Return (x, y) of the center of cell containing provided text 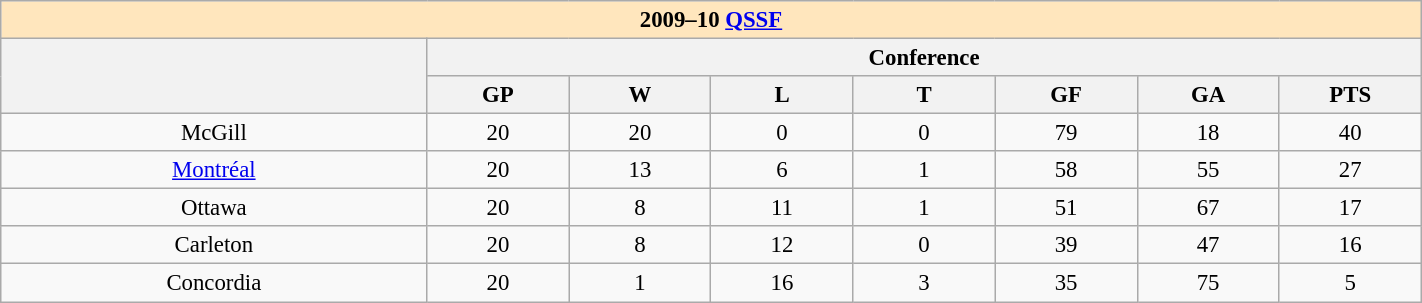
58 (1066, 170)
75 (1208, 283)
McGill (214, 133)
17 (1350, 208)
L (782, 95)
PTS (1350, 95)
2009–10 QSSF (711, 20)
GA (1208, 95)
39 (1066, 245)
35 (1066, 283)
11 (782, 208)
18 (1208, 133)
51 (1066, 208)
Conference (924, 58)
Concordia (214, 283)
T (924, 95)
Montréal (214, 170)
13 (640, 170)
79 (1066, 133)
5 (1350, 283)
6 (782, 170)
47 (1208, 245)
W (640, 95)
GF (1066, 95)
3 (924, 283)
Ottawa (214, 208)
67 (1208, 208)
27 (1350, 170)
12 (782, 245)
40 (1350, 133)
55 (1208, 170)
GP (498, 95)
Carleton (214, 245)
